For the text-containing cell, return its midpoint in (x, y) coordinate format. 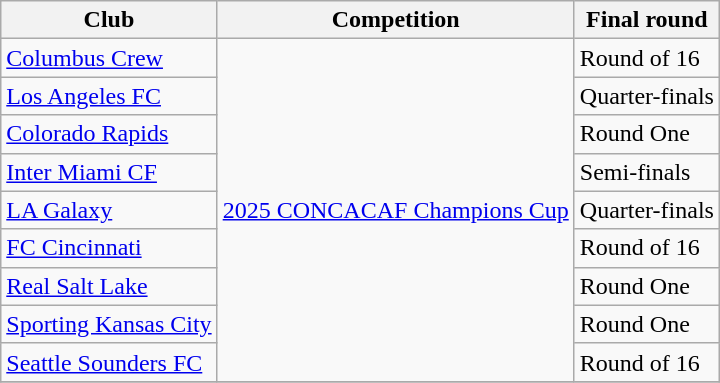
Real Salt Lake (109, 286)
Los Angeles FC (109, 96)
Columbus Crew (109, 58)
Semi-finals (646, 172)
LA Galaxy (109, 210)
Colorado Rapids (109, 134)
Seattle Sounders FC (109, 362)
Club (109, 20)
Inter Miami CF (109, 172)
Final round (646, 20)
Competition (396, 20)
FC Cincinnati (109, 248)
2025 CONCACAF Champions Cup (396, 210)
Sporting Kansas City (109, 324)
